Search for the cell housing the specified text and yield its (X, Y) center coordinate. 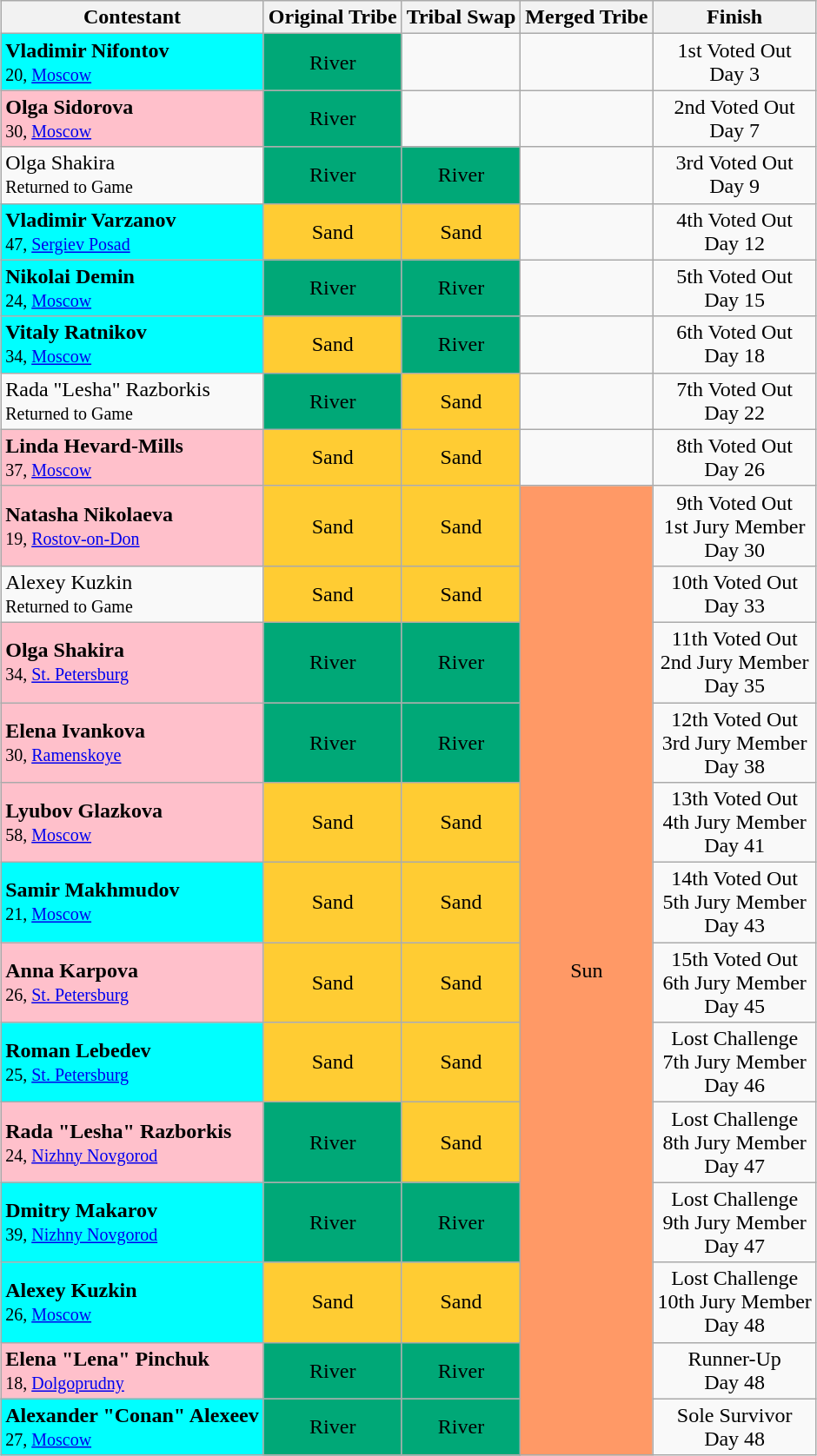
Vladimir Varzanov47, Sergiev Posad (132, 231)
7th Voted OutDay 22 (734, 401)
Anna Karpova26, St. Petersburg (132, 983)
2nd Voted OutDay 7 (734, 118)
Elena Ivankova30, Ramenskoye (132, 742)
5th Voted OutDay 15 (734, 288)
Olga ShakiraReturned to Game (132, 175)
Lost Challenge8th Jury MemberDay 47 (734, 1142)
Vitaly Ratnikov34, Moscow (132, 344)
4th Voted OutDay 12 (734, 231)
Alexey KuzkinReturned to Game (132, 594)
9th Voted Out1st Jury MemberDay 30 (734, 526)
Nikolai Demin24, Moscow (132, 288)
Elena "Lena" Pinchuk18, Dolgoprudny (132, 1371)
Runner-UpDay 48 (734, 1371)
15th Voted Out6th Jury MemberDay 45 (734, 983)
Dmitry Makarov39, Nizhny Novgorod (132, 1222)
12th Voted Out3rd Jury MemberDay 38 (734, 742)
Lost Challenge9th Jury MemberDay 47 (734, 1222)
Natasha Nikolaeva19, Rostov-on-Don (132, 526)
Samir Makhmudov21, Moscow (132, 903)
13th Voted Out4th Jury MemberDay 41 (734, 823)
Alexander "Conan" Alexeev27, Moscow (132, 1426)
Olga Shakira34, St. Petersburg (132, 662)
6th Voted OutDay 18 (734, 344)
Tribal Swap (461, 17)
Merged Tribe (587, 17)
Lost Challenge10th Jury MemberDay 48 (734, 1302)
Lost Challenge7th Jury MemberDay 46 (734, 1062)
Finish (734, 17)
Original Tribe (332, 17)
14th Voted Out5th Jury MemberDay 43 (734, 903)
1st Voted OutDay 3 (734, 63)
Sole SurvivorDay 48 (734, 1426)
10th Voted OutDay 33 (734, 594)
Roman Lebedev25, St. Petersburg (132, 1062)
Olga Sidorova30, Moscow (132, 118)
Rada "Lesha" RazborkisReturned to Game (132, 401)
11th Voted Out2nd Jury MemberDay 35 (734, 662)
Alexey Kuzkin26, Moscow (132, 1302)
Rada "Lesha" Razborkis24, Nizhny Novgorod (132, 1142)
Lyubov Glazkova58, Moscow (132, 823)
3rd Voted OutDay 9 (734, 175)
Linda Hevard-Mills37, Moscow (132, 457)
Sun (587, 970)
8th Voted OutDay 26 (734, 457)
Vladimir Nifontov20, Moscow (132, 63)
Contestant (132, 17)
